Locate the cell with the specified text and output its (X, Y) center coordinate. 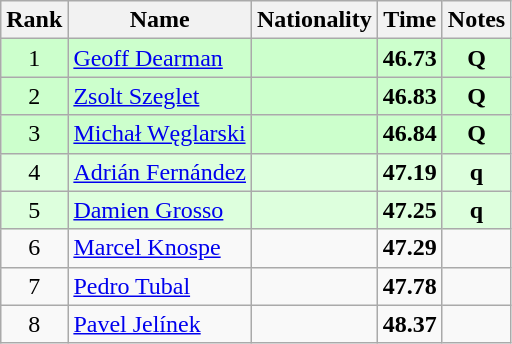
46.83 (410, 96)
Pedro Tubal (160, 286)
1 (34, 58)
48.37 (410, 324)
5 (34, 210)
7 (34, 286)
Zsolt Szeglet (160, 96)
Pavel Jelínek (160, 324)
6 (34, 248)
47.78 (410, 286)
8 (34, 324)
47.29 (410, 248)
Nationality (315, 20)
Rank (34, 20)
Time (410, 20)
Notes (476, 20)
47.25 (410, 210)
4 (34, 172)
Michał Węglarski (160, 134)
46.84 (410, 134)
Geoff Dearman (160, 58)
47.19 (410, 172)
2 (34, 96)
Damien Grosso (160, 210)
46.73 (410, 58)
Adrián Fernández (160, 172)
Marcel Knospe (160, 248)
3 (34, 134)
Name (160, 20)
